Search for the cell housing the specified text and yield its [X, Y] center coordinate. 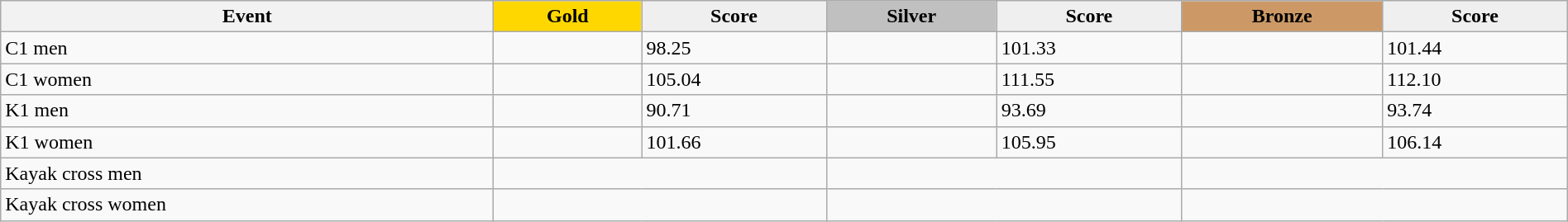
101.44 [1475, 48]
106.14 [1475, 142]
111.55 [1088, 79]
Bronze [1282, 17]
93.69 [1088, 111]
Silver [911, 17]
Gold [567, 17]
K1 men [247, 111]
C1 women [247, 79]
Kayak cross men [247, 173]
98.25 [734, 48]
93.74 [1475, 111]
Event [247, 17]
Kayak cross women [247, 205]
101.33 [1088, 48]
105.04 [734, 79]
90.71 [734, 111]
112.10 [1475, 79]
101.66 [734, 142]
K1 women [247, 142]
105.95 [1088, 142]
C1 men [247, 48]
